Find where the given text appears and provide that cell's center as (X, Y) coordinate. 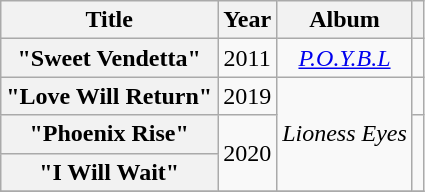
"Love Will Return" (110, 96)
"Phoenix Rise" (110, 134)
2011 (248, 58)
"Sweet Vendetta" (110, 58)
2019 (248, 96)
2020 (248, 153)
Lioness Eyes (345, 134)
Year (248, 20)
P.O.Y.B.L (345, 58)
Title (110, 20)
Album (345, 20)
"I Will Wait" (110, 172)
